Capture the cell that displays the provided text and extract its [x, y] central coordinate. 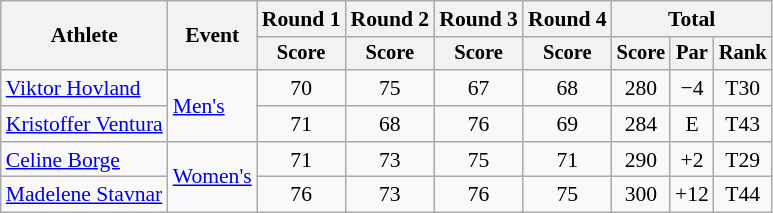
Celine Borge [84, 160]
E [692, 124]
Round 3 [478, 19]
T43 [743, 124]
284 [641, 124]
Men's [212, 106]
Round 1 [302, 19]
67 [478, 88]
280 [641, 88]
Event [212, 36]
Round 2 [390, 19]
Athlete [84, 36]
T29 [743, 160]
−4 [692, 88]
Total [692, 19]
Viktor Hovland [84, 88]
T30 [743, 88]
Round 4 [568, 19]
+12 [692, 195]
70 [302, 88]
Women's [212, 178]
290 [641, 160]
T44 [743, 195]
69 [568, 124]
Rank [743, 54]
Par [692, 54]
Madelene Stavnar [84, 195]
+2 [692, 160]
Kristoffer Ventura [84, 124]
300 [641, 195]
